From the cell containing the given text, extract its center point as (x, y) coordinate. 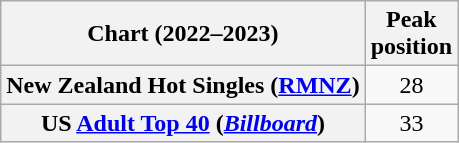
33 (411, 123)
Chart (2022–2023) (183, 34)
US Adult Top 40 (Billboard) (183, 123)
New Zealand Hot Singles (RMNZ) (183, 85)
28 (411, 85)
Peakposition (411, 34)
